Detect which cell encompasses the target text, then output its [x, y] center coordinate. 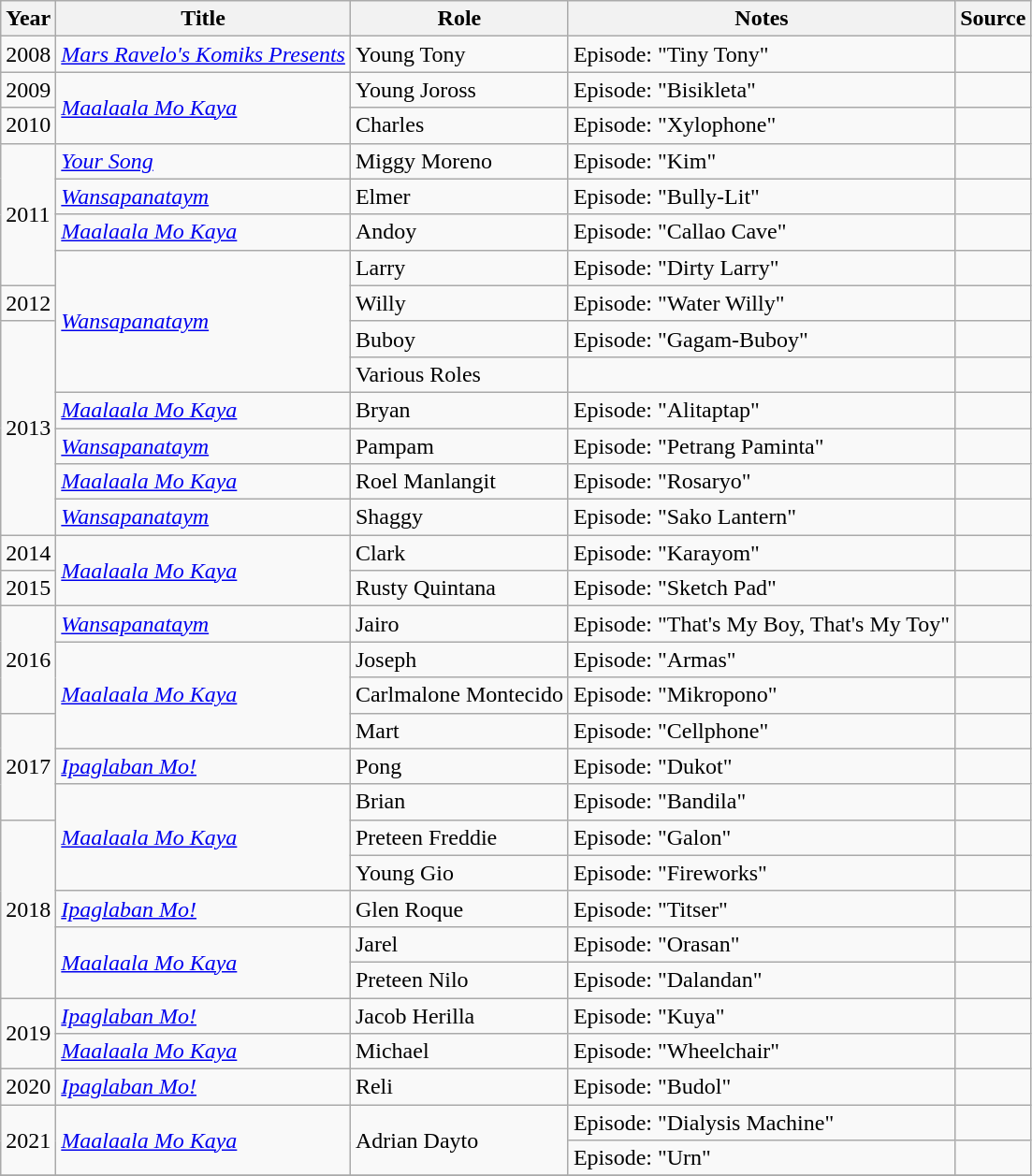
Title [204, 19]
Episode: "Galon" [762, 837]
Role [458, 19]
Your Song [204, 161]
2017 [28, 766]
2020 [28, 1087]
Episode: "Armas" [762, 660]
2014 [28, 553]
2018 [28, 908]
Episode: "Dalandan" [762, 980]
Episode: "Karayom" [762, 553]
Glen Roque [458, 908]
Joseph [458, 660]
Preteen Nilo [458, 980]
Pong [458, 766]
Episode: "Fireworks" [762, 873]
Episode: "Petrang Paminta" [762, 446]
Episode: "Rosaryo" [762, 482]
Larry [458, 268]
Episode: "Bandila" [762, 802]
Young Gio [458, 873]
Reli [458, 1087]
Clark [458, 553]
Episode: "Cellphone" [762, 731]
Episode: "Xylophone" [762, 125]
Bryan [458, 410]
Episode: "Water Willy" [762, 303]
Source [994, 19]
Notes [762, 19]
Mart [458, 731]
Episode: "Dialysis Machine" [762, 1123]
Episode: "Bully-Lit" [762, 196]
2008 [28, 54]
Young Tony [458, 54]
2009 [28, 90]
Roel Manlangit [458, 482]
Jairo [458, 624]
Episode: "Kim" [762, 161]
Elmer [458, 196]
Episode: "Wheelchair" [762, 1052]
Buboy [458, 339]
Episode: "Mikropono" [762, 695]
2015 [28, 588]
Various Roles [458, 374]
Charles [458, 125]
Pampam [458, 446]
Episode: "Gagam-Buboy" [762, 339]
Episode: "Budol" [762, 1087]
Episode: "Alitaptap" [762, 410]
Shaggy [458, 517]
Episode: "That's My Boy, That's My Toy" [762, 624]
Episode: "Sketch Pad" [762, 588]
Young Joross [458, 90]
Episode: "Dukot" [762, 766]
Episode: "Kuya" [762, 1015]
Mars Ravelo's Komiks Presents [204, 54]
Episode: "Dirty Larry" [762, 268]
Adrian Dayto [458, 1140]
Episode: "Callao Cave" [762, 232]
Willy [458, 303]
Michael [458, 1052]
Brian [458, 802]
2012 [28, 303]
Episode: "Orasan" [762, 944]
Carlmalone Montecido [458, 695]
Episode: "Titser" [762, 908]
Episode: "Bisikleta" [762, 90]
Jarel [458, 944]
Episode: "Sako Lantern" [762, 517]
2016 [28, 660]
Miggy Moreno [458, 161]
2019 [28, 1033]
Preteen Freddie [458, 837]
2013 [28, 428]
2011 [28, 214]
Rusty Quintana [458, 588]
Episode: "Tiny Tony" [762, 54]
2010 [28, 125]
Year [28, 19]
2021 [28, 1140]
Episode: "Urn" [762, 1158]
Andoy [458, 232]
Jacob Herilla [458, 1015]
